Detect which cell encompasses the target text, then output its (x, y) center coordinate. 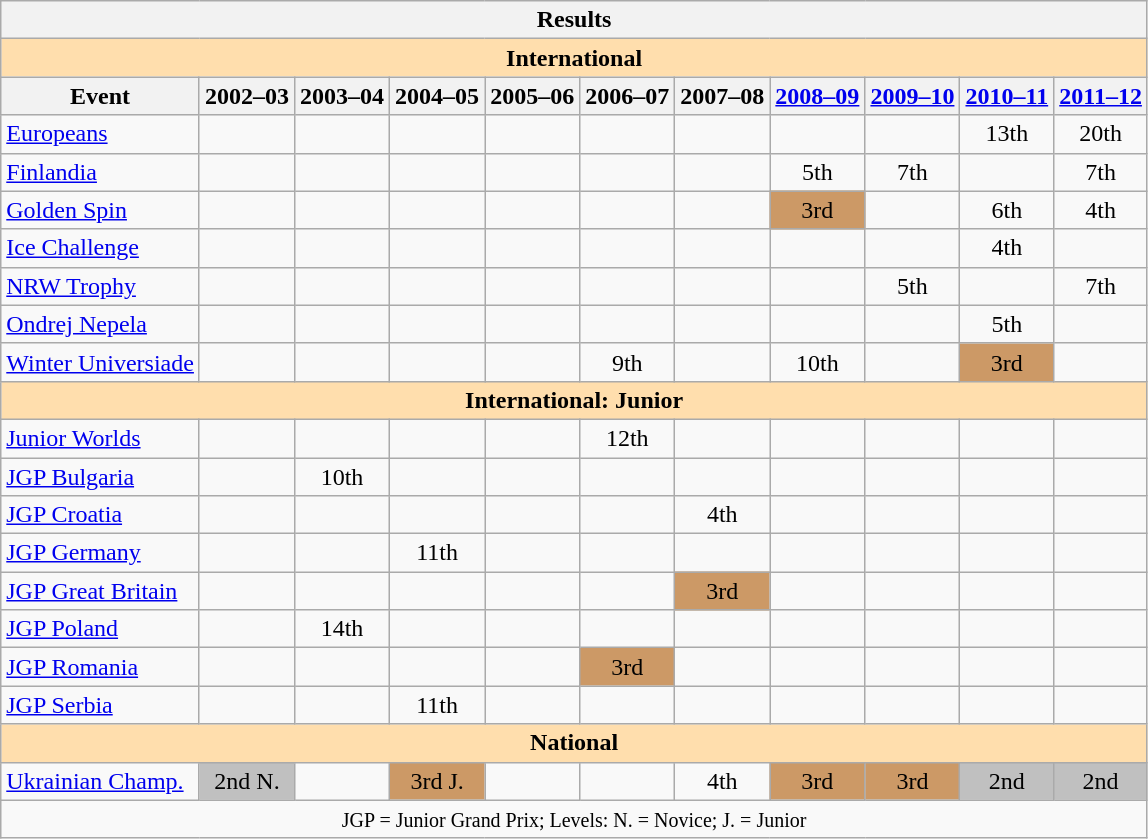
2005–06 (532, 96)
13th (1007, 134)
JGP = Junior Grand Prix; Levels: N. = Novice; J. = Junior (574, 819)
2007–08 (722, 96)
NRW Trophy (100, 286)
Winter Universiade (100, 362)
JGP Serbia (100, 705)
2008–09 (818, 96)
JGP Romania (100, 667)
9th (628, 362)
6th (1007, 210)
International: Junior (574, 400)
JGP Bulgaria (100, 477)
2011–12 (1101, 96)
3rd J. (438, 781)
Results (574, 20)
JGP Croatia (100, 515)
2010–11 (1007, 96)
2006–07 (628, 96)
Ondrej Nepela (100, 324)
2004–05 (438, 96)
2nd N. (246, 781)
International (574, 58)
JGP Great Britain (100, 591)
Finlandia (100, 172)
14th (342, 629)
Golden Spin (100, 210)
20th (1101, 134)
2009–10 (912, 96)
2002–03 (246, 96)
JGP Poland (100, 629)
National (574, 743)
Ukrainian Champ. (100, 781)
12th (628, 438)
Event (100, 96)
JGP Germany (100, 553)
2003–04 (342, 96)
Ice Challenge (100, 248)
Junior Worlds (100, 438)
Europeans (100, 134)
